Scan for the cell matching the given text and deliver its [x, y] coordinate at center. 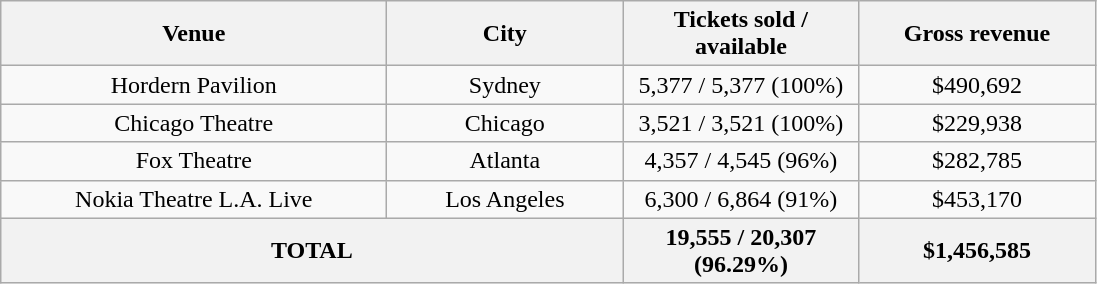
4,357 / 4,545 (96%) [741, 161]
$282,785 [977, 161]
City [505, 34]
$490,692 [977, 85]
Tickets sold / available [741, 34]
Gross revenue [977, 34]
6,300 / 6,864 (91%) [741, 199]
Chicago [505, 123]
3,521 / 3,521 (100%) [741, 123]
TOTAL [312, 250]
Nokia Theatre L.A. Live [194, 199]
Hordern Pavilion [194, 85]
Venue [194, 34]
19,555 / 20,307 (96.29%) [741, 250]
Los Angeles [505, 199]
5,377 / 5,377 (100%) [741, 85]
Sydney [505, 85]
Fox Theatre [194, 161]
Chicago Theatre [194, 123]
$229,938 [977, 123]
$1,456,585 [977, 250]
$453,170 [977, 199]
Atlanta [505, 161]
